Scan for the cell matching the given text and deliver its (X, Y) coordinate at center. 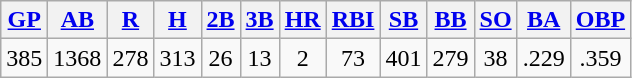
1368 (78, 58)
385 (24, 58)
3B (260, 20)
AB (78, 20)
OBP (600, 20)
.359 (600, 58)
313 (178, 58)
26 (220, 58)
73 (353, 58)
BA (544, 20)
38 (496, 58)
BB (450, 20)
R (130, 20)
SO (496, 20)
H (178, 20)
278 (130, 58)
.229 (544, 58)
GP (24, 20)
401 (404, 58)
13 (260, 58)
279 (450, 58)
2B (220, 20)
2 (302, 58)
RBI (353, 20)
SB (404, 20)
HR (302, 20)
